Scan for the cell matching the given text and deliver its (x, y) coordinate at center. 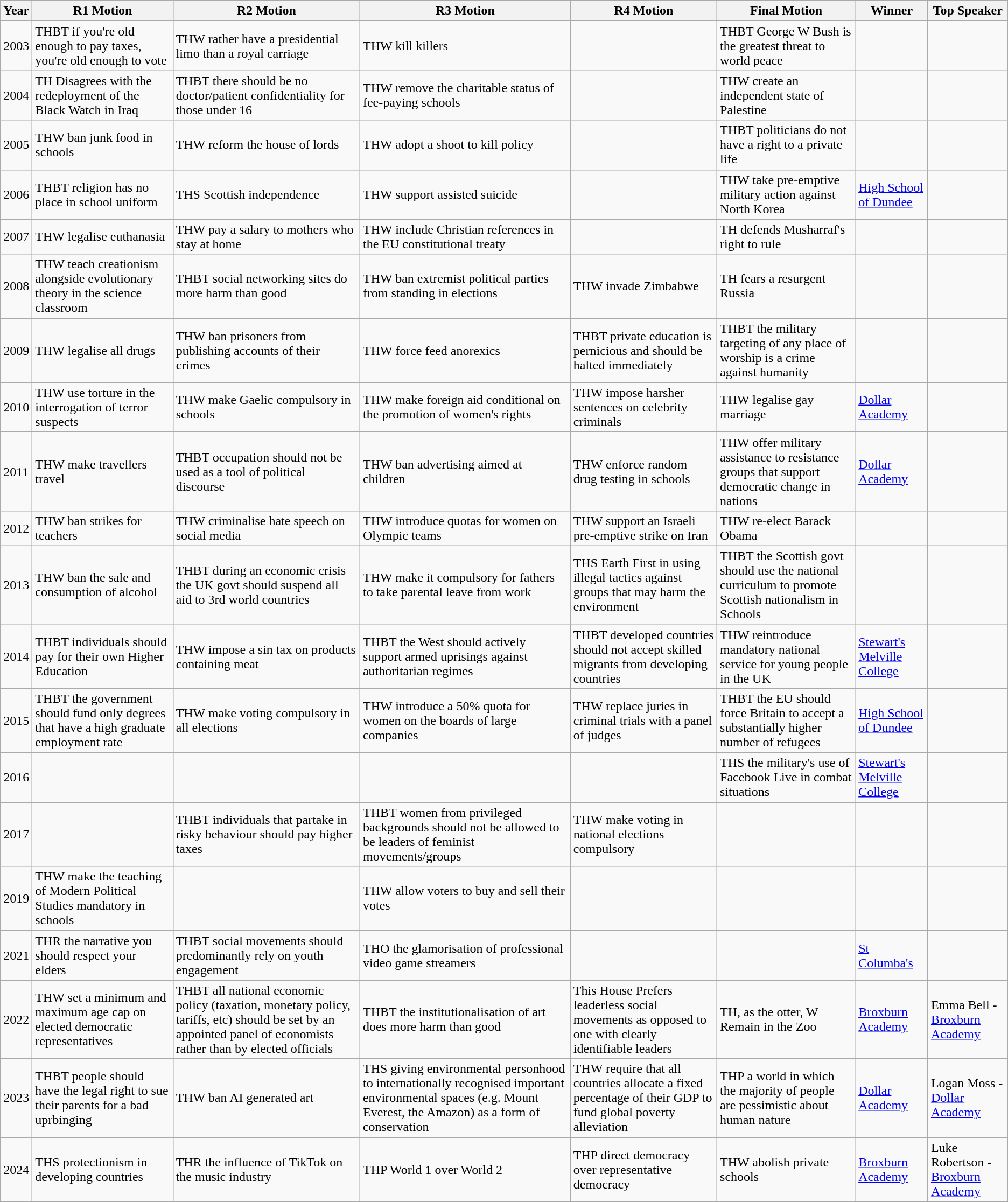
THBT the government should fund only degrees that have a high graduate employment rate (102, 721)
TH defends Musharraf's right to rule (786, 237)
Top Speaker (968, 11)
THW use torture in the interrogation of terror suspects (102, 407)
THS protectionism in developing countries (102, 1170)
THW make voting compulsory in all elections (266, 721)
2017 (16, 835)
THW adopt a shoot to kill policy (465, 145)
THBT during an economic crisis the UK govt should suspend all aid to 3rd world countries (266, 585)
THW pay a salary to mothers who stay at home (266, 237)
2008 (16, 286)
THBT people should have the legal right to sue their parents for a bad uprbinging (102, 1098)
THBT occupation should not be used as a tool of political discourse (266, 471)
THBT politicians do not have a right to a private life (786, 145)
THBT the EU should force Britain to accept a substantially higher number of refugees (786, 721)
THW introduce a 50% quota for women on the boards of large companies (465, 721)
THW ban advertising aimed at children (465, 471)
THW support an Israeli pre-emptive strike on Iran (643, 528)
THW include Christian references in the EU constitutional treaty (465, 237)
THW impose a sin tax on products containing meat (266, 657)
St Columba's (892, 955)
2003 (16, 46)
THS the military's use of Facebook Live in combat situations (786, 778)
THW require that all countries allocate a fixed percentage of their GDP to fund global poverty alleviation (643, 1098)
THBT there should be no doctor/patient confidentiality for those under 16 (266, 95)
Year (16, 11)
2005 (16, 145)
THW ban AI generated art (266, 1098)
R4 Motion (643, 11)
THS Earth First in using illegal tactics against groups that may harm the environment (643, 585)
THW ban prisoners from publishing accounts of their crimes (266, 350)
R1 Motion (102, 11)
THW make the teaching of Modern Political Studies mandatory in schools (102, 898)
THW make travellers travel (102, 471)
THW abolish private schools (786, 1170)
THBT social networking sites do more harm than good (266, 286)
2004 (16, 95)
THW offer military assistance to resistance groups that support democratic change in nations (786, 471)
THW make voting in national elections compulsory (643, 835)
THO the glamorisation of professional video game streamers (465, 955)
2011 (16, 471)
THW ban the sale and consumption of alcohol (102, 585)
2016 (16, 778)
THW support assisted suicide (465, 194)
THW reintroduce mandatory national service for young people in the UK (786, 657)
THBT developed countries should not accept skilled migrants from developing countries (643, 657)
THW take pre-emptive military action against North Korea (786, 194)
THBT private education is pernicious and should be halted immediately (643, 350)
2007 (16, 237)
Luke Robertson - Broxburn Academy (968, 1170)
Winner (892, 11)
THR the narrative you should respect your elders (102, 955)
THBT individuals should pay for their own Higher Education (102, 657)
2015 (16, 721)
THW replace juries in criminal trials with a panel of judges (643, 721)
THW reform the house of lords (266, 145)
THBT individuals that partake in risky behaviour should pay higher taxes (266, 835)
THP World 1 over World 2 (465, 1170)
2023 (16, 1098)
THBT religion has no place in school uniform (102, 194)
THW impose harsher sentences on celebrity criminals (643, 407)
THBT if you're old enough to pay taxes, you're old enough to vote (102, 46)
THBT the West should actively support armed uprisings against authoritarian regimes (465, 657)
R3 Motion (465, 11)
THW set a minimum and maximum age cap on elected democratic representatives (102, 1019)
THW allow voters to buy and sell their votes (465, 898)
THBT the institutionalisation of art does more harm than good (465, 1019)
Final Motion (786, 11)
Emma Bell - Broxburn Academy (968, 1019)
THW legalise euthanasia (102, 237)
THW ban extremist political parties from standing in elections (465, 286)
TH, as the otter, W Remain in the Zoo (786, 1019)
THW legalise gay marriage (786, 407)
THW ban strikes for teachers (102, 528)
THW remove the charitable status of fee-paying schools (465, 95)
2012 (16, 528)
2009 (16, 350)
THR the influence of TikTok on the music industry (266, 1170)
THW invade Zimbabwe (643, 286)
2010 (16, 407)
THW enforce random drug testing in schools (643, 471)
THS Scottish independence (266, 194)
TH fears a resurgent Russia (786, 286)
R2 Motion (266, 11)
2024 (16, 1170)
2014 (16, 657)
THW criminalise hate speech on social media (266, 528)
2013 (16, 585)
2021 (16, 955)
THBT women from privileged backgrounds should not be allowed to be leaders of feminist movements/groups (465, 835)
THW force feed anorexics (465, 350)
THBT social movements should predominantly rely on youth engagement (266, 955)
THW re-elect Barack Obama (786, 528)
THW make it compulsory for fathers to take parental leave from work (465, 585)
THBT the military targeting of any place of worship is a crime against humanity (786, 350)
THW teach creationism alongside evolutionary theory in the science classroom (102, 286)
THW make foreign aid conditional on the promotion of women's rights (465, 407)
2022 (16, 1019)
TH Disagrees with the redeployment of the Black Watch in Iraq (102, 95)
2019 (16, 898)
THW ban junk food in schools (102, 145)
THW introduce quotas for women on Olympic teams (465, 528)
THP a world in which the majority of people are pessimistic about human nature (786, 1098)
THW create an independent state of Palestine (786, 95)
THW kill killers (465, 46)
THW rather have a presidential limo than a royal carriage (266, 46)
THW legalise all drugs (102, 350)
THBT George W Bush is the greatest threat to world peace (786, 46)
Logan Moss - Dollar Academy (968, 1098)
2006 (16, 194)
THW make Gaelic compulsory in schools (266, 407)
THBT the Scottish govt should use the national curriculum to promote Scottish nationalism in Schools (786, 585)
THP direct democracy over representative democracy (643, 1170)
This House Prefers leaderless social movements as opposed to one with clearly identifiable leaders (643, 1019)
